Determine the [x, y] coordinate at the center of the cell enclosing the given text.  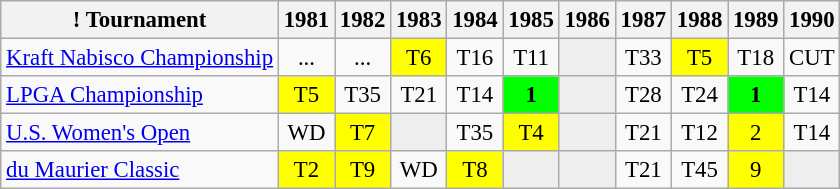
1988 [699, 20]
1981 [306, 20]
T8 [475, 170]
T16 [475, 58]
du Maurier Classic [140, 170]
1989 [756, 20]
! Tournament [140, 20]
T11 [531, 58]
LPGA Championship [140, 95]
1984 [475, 20]
T7 [363, 133]
T2 [306, 170]
Kraft Nabisco Championship [140, 58]
T18 [756, 58]
1982 [363, 20]
9 [756, 170]
1985 [531, 20]
T45 [699, 170]
1990 [812, 20]
1986 [587, 20]
CUT [812, 58]
T28 [643, 95]
1983 [419, 20]
T33 [643, 58]
T4 [531, 133]
T12 [699, 133]
T6 [419, 58]
T24 [699, 95]
2 [756, 133]
U.S. Women's Open [140, 133]
T9 [363, 170]
1987 [643, 20]
